Return (x, y) of the center of cell containing provided text 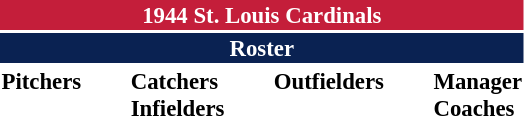
Roster (262, 48)
1944 St. Louis Cardinals (262, 15)
